Determine the (X, Y) coordinate at the center of the cell enclosing the given text.  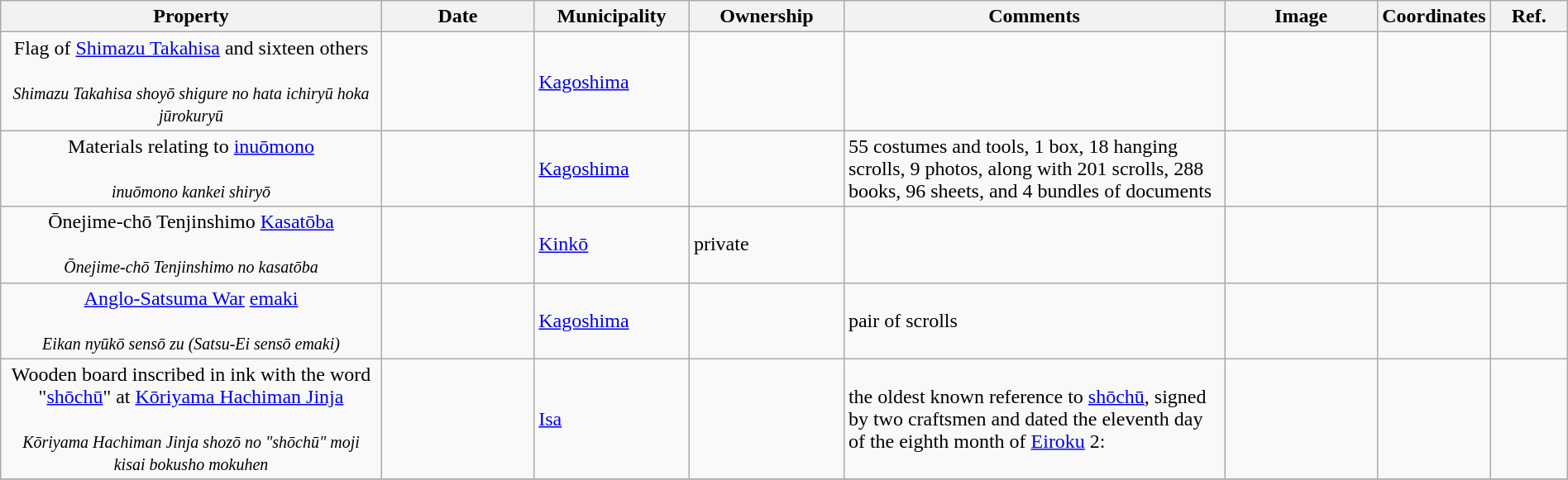
Date (457, 17)
Wooden board inscribed in ink with the word "shōchū" at Kōriyama Hachiman JinjaKōriyama Hachiman Jinja shozō no "shōchū" moji kisai bokusho mokuhen (192, 419)
Ownership (766, 17)
Materials relating to inuōmonoinuōmono kankei shiryō (192, 169)
pair of scrolls (1034, 321)
the oldest known reference to shōchū, signed by two craftsmen and dated the eleventh day of the eighth month of Eiroku 2: (1034, 419)
Coordinates (1434, 17)
Property (192, 17)
55 costumes and tools, 1 box, 18 hanging scrolls, 9 photos, along with 201 scrolls, 288 books, 96 sheets, and 4 bundles of documents (1034, 169)
Image (1302, 17)
Ref. (1528, 17)
Kinkō (612, 245)
Comments (1034, 17)
Flag of Shimazu Takahisa and sixteen othersShimazu Takahisa shoyō shigure no hata ichiryū hoka jūrokuryū (192, 81)
private (766, 245)
Isa (612, 419)
Anglo-Satsuma War emakiEikan nyūkō sensō zu (Satsu-Ei sensō emaki) (192, 321)
Ōnejime-chō Tenjinshimo KasatōbaŌnejime-chō Tenjinshimo no kasatōba (192, 245)
Municipality (612, 17)
